Return [x, y] of the center of cell containing provided text 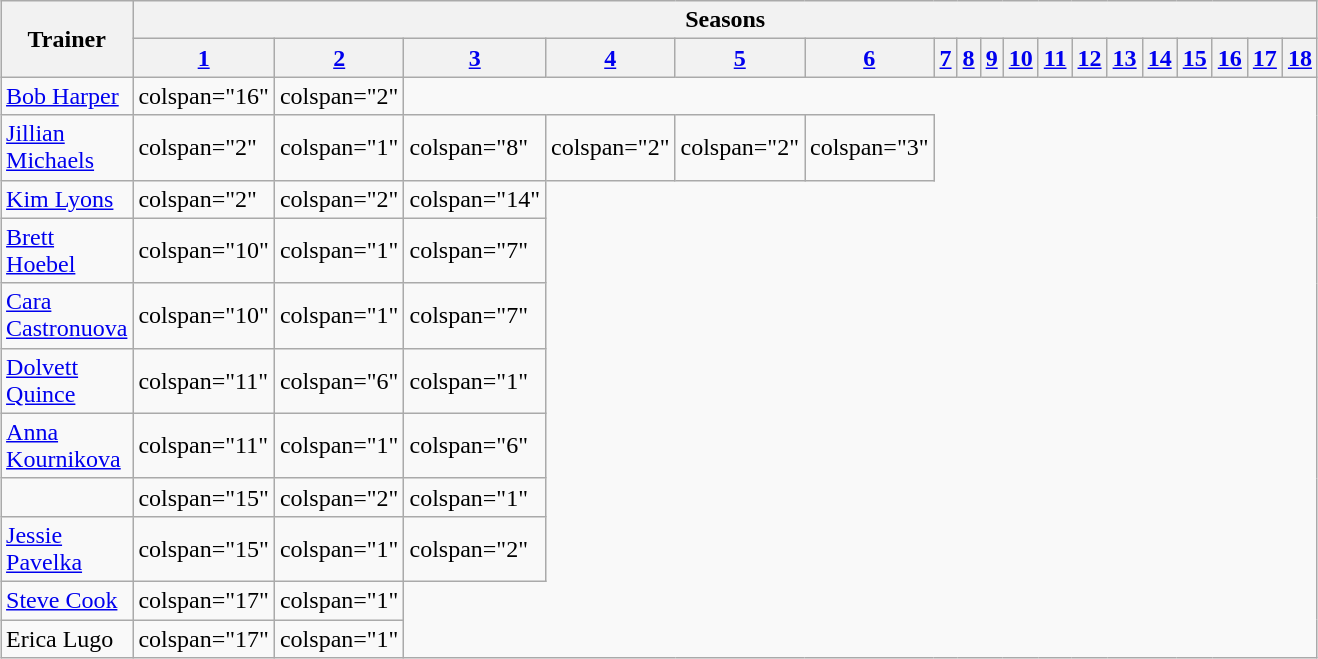
colspan="16" [204, 96]
Cara Castronuova [67, 316]
1 [204, 58]
colspan="3" [869, 148]
5 [740, 58]
8 [968, 58]
2 [339, 58]
15 [1194, 58]
Kim Lyons [67, 199]
Brett Hoebel [67, 250]
Erica Lugo [67, 639]
Anna Kournikova [67, 446]
18 [1300, 58]
16 [1230, 58]
3 [475, 58]
10 [1020, 58]
13 [1124, 58]
Dolvett Quince [67, 380]
7 [946, 58]
17 [1264, 58]
Seasons [726, 20]
Bob Harper [67, 96]
9 [992, 58]
Trainer [67, 39]
colspan="8" [475, 148]
Steve Cook [67, 600]
Jessie Pavelka [67, 548]
14 [1160, 58]
4 [610, 58]
colspan="14" [475, 199]
12 [1090, 58]
11 [1055, 58]
Jillian Michaels [67, 148]
6 [869, 58]
